Provide the (X, Y) coordinate of the cell's center where the given text is located.  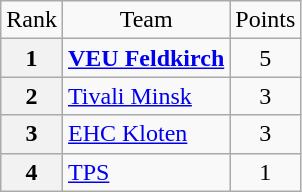
TPS (146, 172)
Tivali Minsk (146, 96)
Rank (32, 20)
EHC Kloten (146, 134)
4 (32, 172)
VEU Feldkirch (146, 58)
5 (266, 58)
Points (266, 20)
2 (32, 96)
Team (146, 20)
